Pinpoint the cell where the given text exists, returning its [x, y] midpoint coordinate. 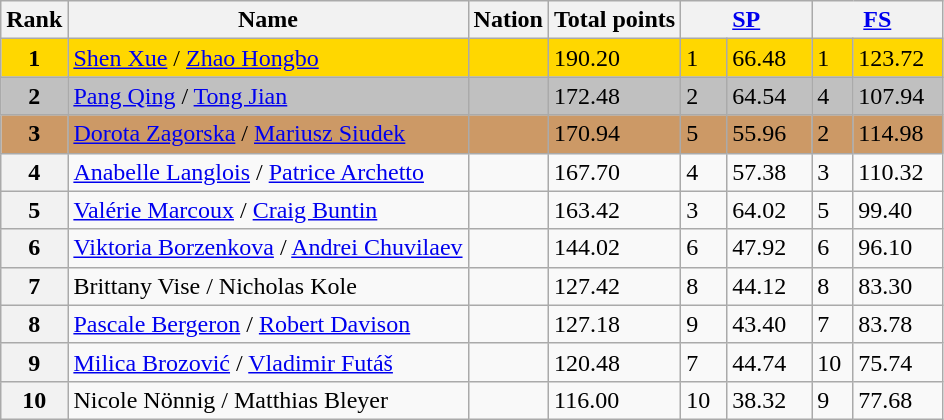
Name [268, 20]
Viktoria Borzenkova / Andrei Chuvilaev [268, 248]
Milica Brozović / Vladimir Futáš [268, 362]
64.02 [770, 210]
Nicole Nönnig / Matthias Bleyer [268, 400]
99.40 [898, 210]
Anabelle Langlois / Patrice Archetto [268, 172]
Valérie Marcoux / Craig Buntin [268, 210]
167.70 [614, 172]
172.48 [614, 96]
43.40 [770, 324]
SP [746, 20]
127.42 [614, 286]
123.72 [898, 58]
44.74 [770, 362]
55.96 [770, 134]
57.38 [770, 172]
114.98 [898, 134]
Total points [614, 20]
Pang Qing / Tong Jian [268, 96]
Dorota Zagorska / Mariusz Siudek [268, 134]
116.00 [614, 400]
FS [878, 20]
38.32 [770, 400]
64.54 [770, 96]
120.48 [614, 362]
83.30 [898, 286]
83.78 [898, 324]
44.12 [770, 286]
144.02 [614, 248]
47.92 [770, 248]
Pascale Bergeron / Robert Davison [268, 324]
66.48 [770, 58]
190.20 [614, 58]
Rank [34, 20]
Nation [508, 20]
170.94 [614, 134]
96.10 [898, 248]
107.94 [898, 96]
75.74 [898, 362]
110.32 [898, 172]
77.68 [898, 400]
Shen Xue / Zhao Hongbo [268, 58]
127.18 [614, 324]
Brittany Vise / Nicholas Kole [268, 286]
163.42 [614, 210]
